Detect which cell encompasses the target text, then output its [x, y] center coordinate. 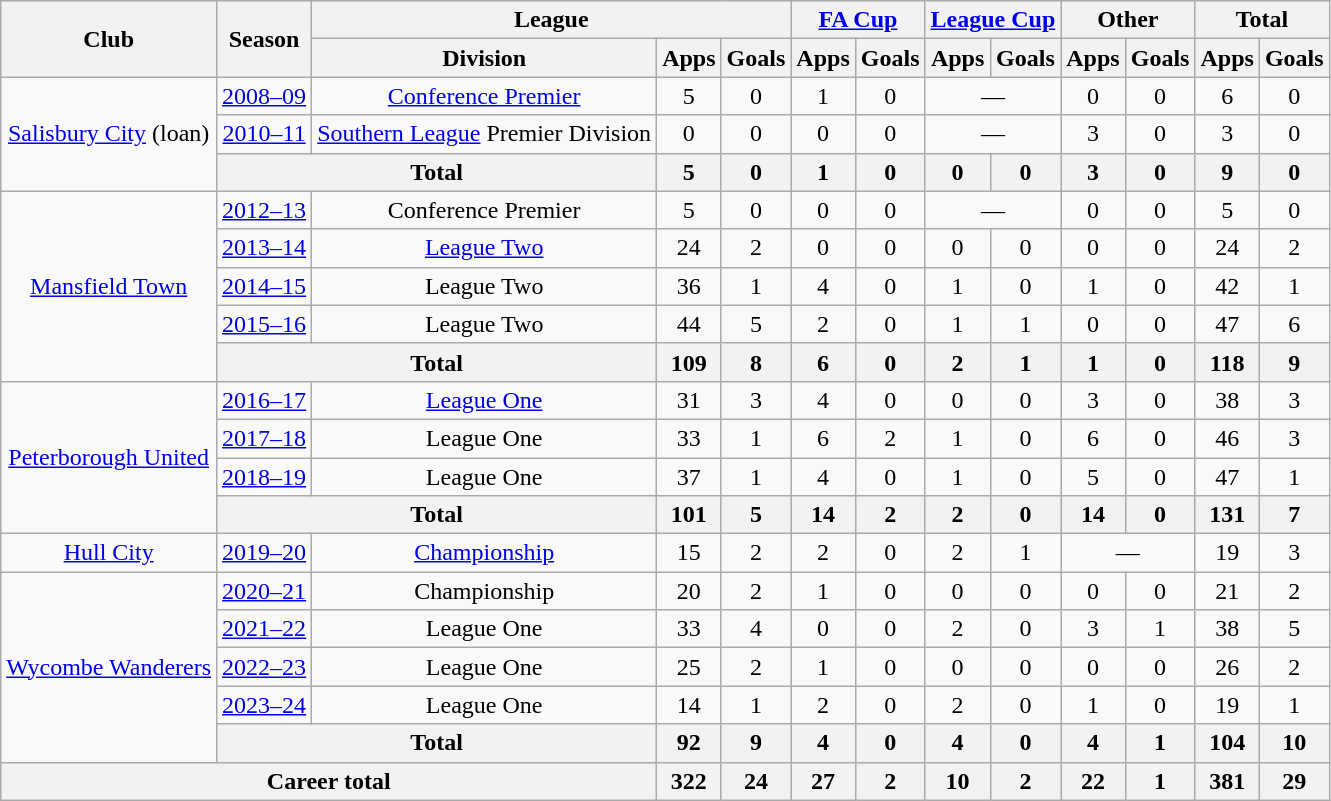
Southern League Premier Division [484, 134]
2017–18 [264, 438]
7 [1294, 515]
25 [689, 667]
101 [689, 515]
104 [1227, 743]
2018–19 [264, 477]
Salisbury City (loan) [109, 134]
Mansfield Town [109, 286]
31 [689, 400]
2013–14 [264, 248]
2010–11 [264, 134]
2015–16 [264, 324]
92 [689, 743]
44 [689, 324]
42 [1227, 286]
2021–22 [264, 629]
15 [689, 553]
109 [689, 362]
27 [823, 781]
Career total [329, 781]
FA Cup [858, 20]
22 [1093, 781]
League Cup [993, 20]
2022–23 [264, 667]
26 [1227, 667]
131 [1227, 515]
2019–20 [264, 553]
2014–15 [264, 286]
2008–09 [264, 96]
2023–24 [264, 705]
381 [1227, 781]
League [552, 20]
Division [484, 58]
Peterborough United [109, 457]
2012–13 [264, 210]
322 [689, 781]
21 [1227, 591]
37 [689, 477]
29 [1294, 781]
Other [1128, 20]
46 [1227, 438]
36 [689, 286]
2016–17 [264, 400]
Season [264, 39]
8 [756, 362]
2020–21 [264, 591]
20 [689, 591]
118 [1227, 362]
Club [109, 39]
Wycombe Wanderers [109, 667]
Hull City [109, 553]
